Locate the cell with the specified text and output its (x, y) center coordinate. 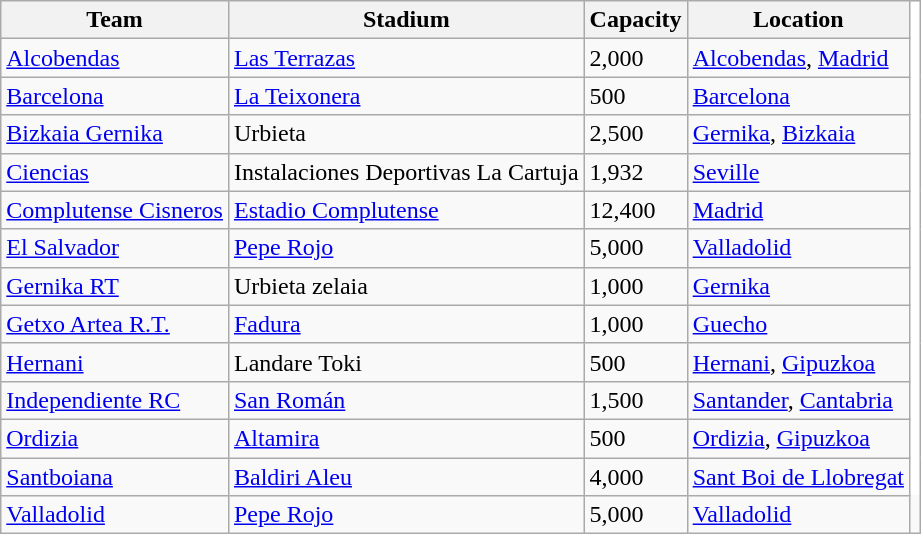
Ciencias (115, 172)
Ordizia (115, 438)
Guecho (798, 324)
Madrid (798, 210)
1,500 (636, 400)
Hernani, Gipuzkoa (798, 362)
Gernika RT (115, 286)
Ordizia, Gipuzkoa (798, 438)
La Teixonera (406, 96)
4,000 (636, 477)
Urbieta (406, 134)
San Román (406, 400)
Landare Toki (406, 362)
Fadura (406, 324)
Team (115, 20)
Altamira (406, 438)
Complutense Cisneros (115, 210)
Capacity (636, 20)
Bizkaia Gernika (115, 134)
Hernani (115, 362)
2,500 (636, 134)
Santboiana (115, 477)
Stadium (406, 20)
Seville (798, 172)
Las Terrazas (406, 58)
Alcobendas, Madrid (798, 58)
Sant Boi de Llobregat (798, 477)
Location (798, 20)
Baldiri Aleu (406, 477)
Urbieta zelaia (406, 286)
Alcobendas (115, 58)
12,400 (636, 210)
Gernika, Bizkaia (798, 134)
Santander, Cantabria (798, 400)
Getxo Artea R.T. (115, 324)
Instalaciones Deportivas La Cartuja (406, 172)
1,932 (636, 172)
Independiente RC (115, 400)
2,000 (636, 58)
Gernika (798, 286)
El Salvador (115, 248)
Estadio Complutense (406, 210)
